Return the [x, y] coordinate for the center point of the cell that contains the specified text.  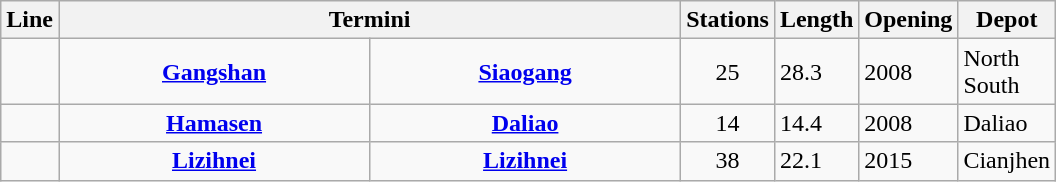
Opening [908, 20]
Siaogang [526, 72]
Stations [728, 20]
Hamasen [214, 123]
Depot [1007, 20]
14 [728, 123]
2015 [908, 161]
Termini [369, 20]
38 [728, 161]
Length [816, 20]
NorthSouth [1007, 72]
Gangshan [214, 72]
25 [728, 72]
28.3 [816, 72]
Line [30, 20]
Cianjhen [1007, 161]
14.4 [816, 123]
22.1 [816, 161]
